Output the (X, Y) coordinate of the center of the cell containing the given text.  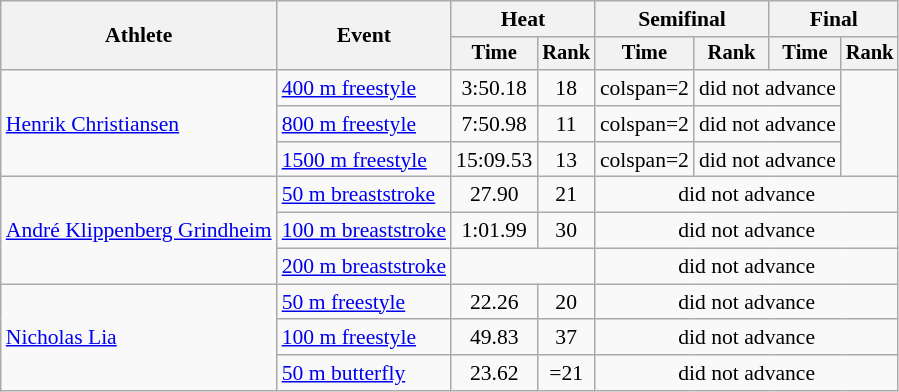
18 (566, 88)
21 (566, 195)
Athlete (139, 36)
49.83 (494, 338)
30 (566, 231)
15:09.53 (494, 160)
7:50.98 (494, 124)
11 (566, 124)
50 m breaststroke (364, 195)
100 m freestyle (364, 338)
400 m freestyle (364, 88)
3:50.18 (494, 88)
1500 m freestyle (364, 160)
Henrik Christiansen (139, 124)
100 m breaststroke (364, 231)
1:01.99 (494, 231)
Semifinal (682, 19)
20 (566, 302)
23.62 (494, 373)
50 m freestyle (364, 302)
Final (834, 19)
=21 (566, 373)
22.26 (494, 302)
André Klippenberg Grindheim (139, 230)
Event (364, 36)
Nicholas Lia (139, 338)
27.90 (494, 195)
200 m breaststroke (364, 267)
37 (566, 338)
50 m butterfly (364, 373)
800 m freestyle (364, 124)
13 (566, 160)
Heat (523, 19)
